Capture the cell that displays the provided text and extract its [X, Y] central coordinate. 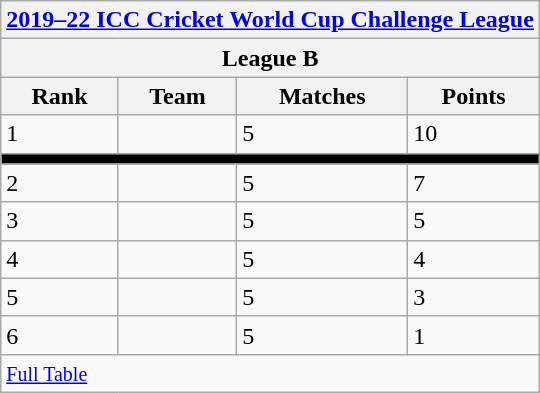
Matches [322, 96]
7 [474, 183]
League B [270, 58]
6 [60, 335]
Full Table [270, 373]
10 [474, 134]
Team [177, 96]
Points [474, 96]
2019–22 ICC Cricket World Cup Challenge League [270, 20]
2 [60, 183]
Rank [60, 96]
